Scan for the cell matching the given text and deliver its [X, Y] coordinate at center. 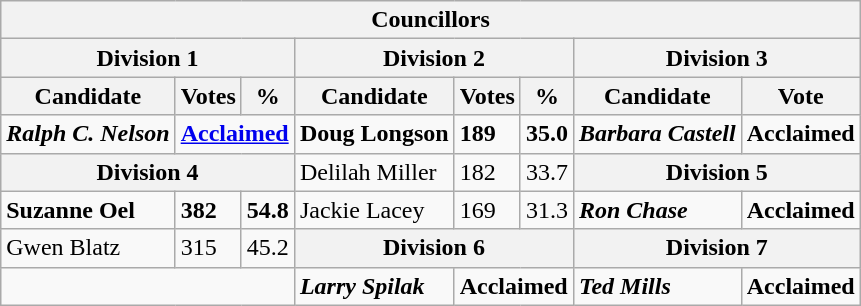
Doug Longson [374, 134]
Jackie Lacey [374, 210]
Division 4 [148, 172]
Vote [800, 96]
Division 3 [716, 58]
182 [487, 172]
33.7 [546, 172]
Division 7 [716, 248]
Ted Mills [657, 286]
Suzanne Oel [88, 210]
Delilah Miller [374, 172]
Division 1 [148, 58]
Councillors [431, 20]
Gwen Blatz [88, 248]
45.2 [268, 248]
382 [208, 210]
169 [487, 210]
Ron Chase [657, 210]
Barbara Castell [657, 134]
Division 6 [434, 248]
54.8 [268, 210]
315 [208, 248]
Ralph C. Nelson [88, 134]
Division 2 [434, 58]
Larry Spilak [374, 286]
31.3 [546, 210]
35.0 [546, 134]
189 [487, 134]
Division 5 [716, 172]
